Scan for the cell matching the given text and deliver its (x, y) coordinate at center. 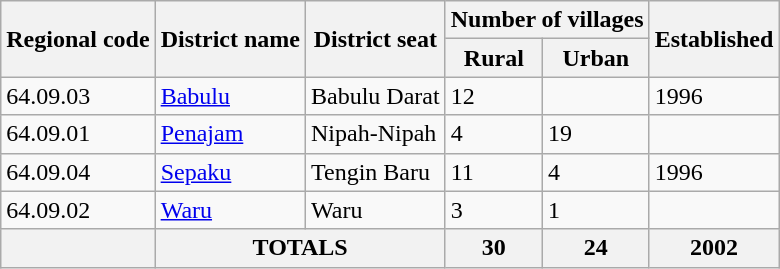
64.09.04 (78, 172)
District name (230, 39)
3 (494, 210)
Babulu Darat (375, 96)
Established (714, 39)
12 (494, 96)
Nipah-Nipah (375, 134)
64.09.02 (78, 210)
24 (596, 248)
11 (494, 172)
30 (494, 248)
Babulu (230, 96)
19 (596, 134)
TOTALS (300, 248)
Regional code (78, 39)
1 (596, 210)
Urban (596, 58)
Tengin Baru (375, 172)
2002 (714, 248)
District seat (375, 39)
Number of villages (547, 20)
Penajam (230, 134)
64.09.03 (78, 96)
Rural (494, 58)
64.09.01 (78, 134)
Sepaku (230, 172)
